Capture the cell that displays the provided text and extract its (X, Y) central coordinate. 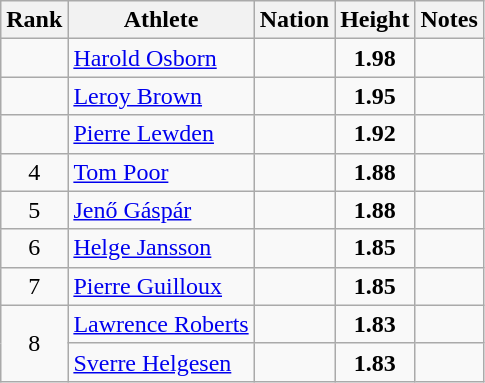
6 (34, 248)
Notes (449, 20)
Rank (34, 20)
Sverre Helgesen (161, 362)
Athlete (161, 20)
Nation (294, 20)
1.92 (375, 134)
Lawrence Roberts (161, 324)
Jenő Gáspár (161, 210)
4 (34, 172)
Harold Osborn (161, 58)
5 (34, 210)
Pierre Lewden (161, 134)
Height (375, 20)
8 (34, 343)
Tom Poor (161, 172)
1.98 (375, 58)
Helge Jansson (161, 248)
Leroy Brown (161, 96)
1.95 (375, 96)
Pierre Guilloux (161, 286)
7 (34, 286)
